Locate the cell with the specified text and output its (X, Y) center coordinate. 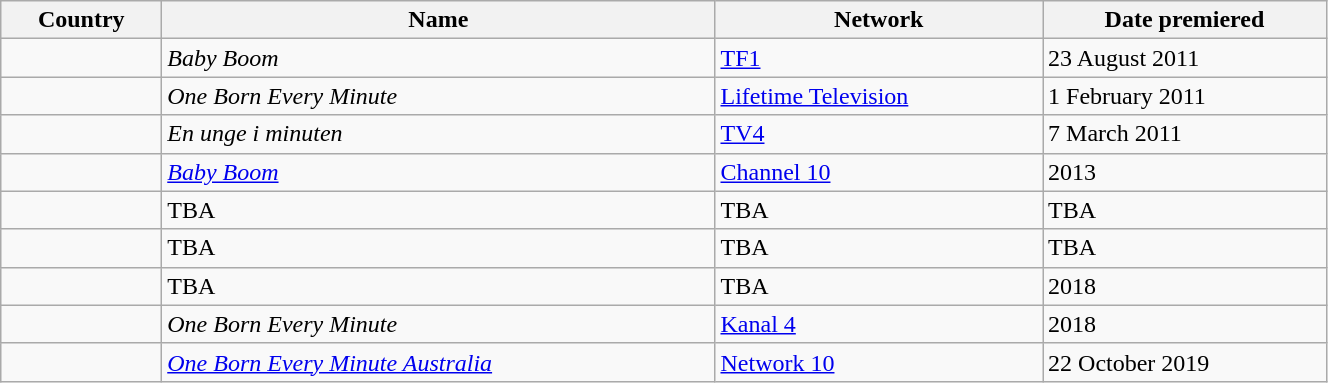
7 March 2011 (1185, 134)
Network (879, 20)
2013 (1185, 172)
Country (82, 20)
Lifetime Television (879, 96)
En unge i minuten (438, 134)
Network 10 (879, 362)
Kanal 4 (879, 324)
TF1 (879, 58)
Channel 10 (879, 172)
TV4 (879, 134)
23 August 2011 (1185, 58)
Date premiered (1185, 20)
One Born Every Minute Australia (438, 362)
1 February 2011 (1185, 96)
22 October 2019 (1185, 362)
Name (438, 20)
